Determine the (X, Y) coordinate at the center of the cell enclosing the given text.  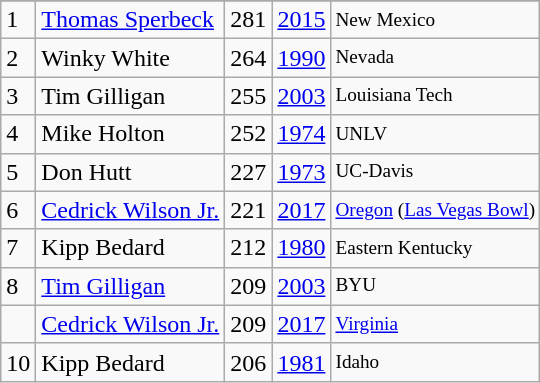
6 (18, 210)
2 (18, 58)
1990 (302, 58)
1980 (302, 248)
5 (18, 172)
Mike Holton (130, 134)
4 (18, 134)
10 (18, 362)
Nevada (436, 58)
1974 (302, 134)
Thomas Sperbeck (130, 20)
BYU (436, 286)
Louisiana Tech (436, 96)
206 (248, 362)
Virginia (436, 324)
1 (18, 20)
281 (248, 20)
7 (18, 248)
8 (18, 286)
1981 (302, 362)
UNLV (436, 134)
2015 (302, 20)
Don Hutt (130, 172)
UC-Davis (436, 172)
New Mexico (436, 20)
212 (248, 248)
Oregon (Las Vegas Bowl) (436, 210)
227 (248, 172)
Winky White (130, 58)
221 (248, 210)
264 (248, 58)
Eastern Kentucky (436, 248)
255 (248, 96)
1973 (302, 172)
252 (248, 134)
3 (18, 96)
Idaho (436, 362)
